Scan for the cell matching the given text and deliver its (x, y) coordinate at center. 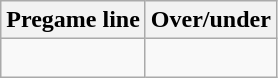
Over/under (210, 20)
Pregame line (74, 20)
